Find where the given text appears and provide that cell's center as (X, Y) coordinate. 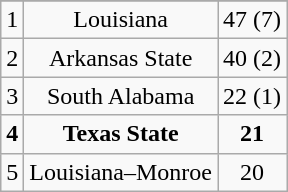
Louisiana (121, 20)
Texas State (121, 134)
1 (12, 20)
21 (252, 134)
22 (1) (252, 96)
Louisiana–Monroe (121, 172)
4 (12, 134)
20 (252, 172)
47 (7) (252, 20)
South Alabama (121, 96)
3 (12, 96)
5 (12, 172)
40 (2) (252, 58)
Arkansas State (121, 58)
2 (12, 58)
